Return the (X, Y) coordinate for the center point of the cell that contains the specified text.  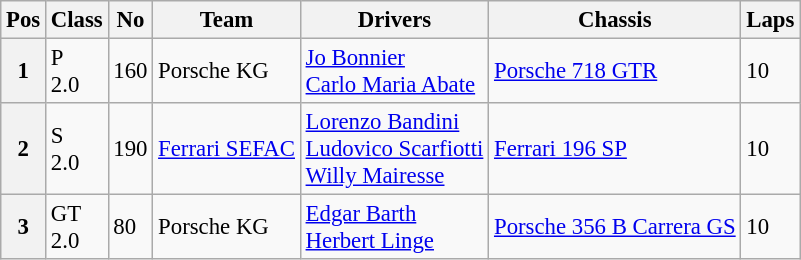
Porsche 718 GTR (615, 72)
190 (130, 149)
Lorenzo Bandini Ludovico Scarfiotti Willy Mairesse (394, 149)
GT2.0 (78, 228)
160 (130, 72)
S2.0 (78, 149)
Ferrari SEFAC (226, 149)
No (130, 20)
Porsche 356 B Carrera GS (615, 228)
80 (130, 228)
1 (24, 72)
Team (226, 20)
Edgar Barth Herbert Linge (394, 228)
Ferrari 196 SP (615, 149)
Drivers (394, 20)
P2.0 (78, 72)
Chassis (615, 20)
2 (24, 149)
3 (24, 228)
Jo Bonnier Carlo Maria Abate (394, 72)
Laps (770, 20)
Pos (24, 20)
Class (78, 20)
